Detect which cell encompasses the target text, then output its [X, Y] center coordinate. 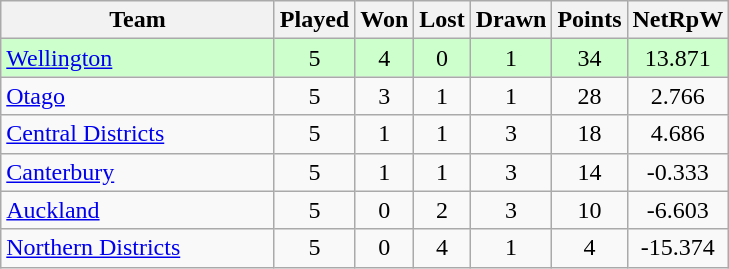
14 [590, 172]
-0.333 [678, 172]
Northern Districts [138, 248]
Otago [138, 96]
13.871 [678, 58]
Lost [442, 20]
4.686 [678, 134]
Played [314, 20]
Auckland [138, 210]
Wellington [138, 58]
Canterbury [138, 172]
Team [138, 20]
-15.374 [678, 248]
Points [590, 20]
Central Districts [138, 134]
2 [442, 210]
-6.603 [678, 210]
2.766 [678, 96]
Won [384, 20]
NetRpW [678, 20]
18 [590, 134]
28 [590, 96]
34 [590, 58]
10 [590, 210]
Drawn [511, 20]
